Find where the given text appears and provide that cell's center as [x, y] coordinate. 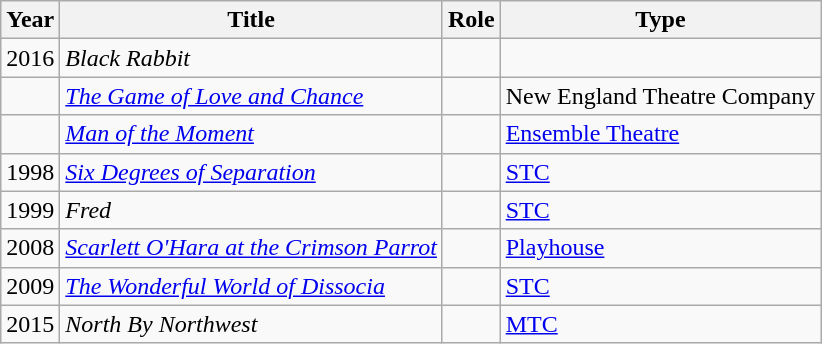
Title [252, 20]
2016 [30, 58]
Black Rabbit [252, 58]
The Game of Love and Chance [252, 96]
The Wonderful World of Dissocia [252, 286]
Fred [252, 210]
1998 [30, 172]
2015 [30, 324]
Type [660, 20]
2008 [30, 248]
Year [30, 20]
Man of the Moment [252, 134]
MTC [660, 324]
Ensemble Theatre [660, 134]
Playhouse [660, 248]
New England Theatre Company [660, 96]
Scarlett O'Hara at the Crimson Parrot [252, 248]
1999 [30, 210]
2009 [30, 286]
North By Northwest [252, 324]
Six Degrees of Separation [252, 172]
Role [471, 20]
